Detect which cell encompasses the target text, then output its (X, Y) center coordinate. 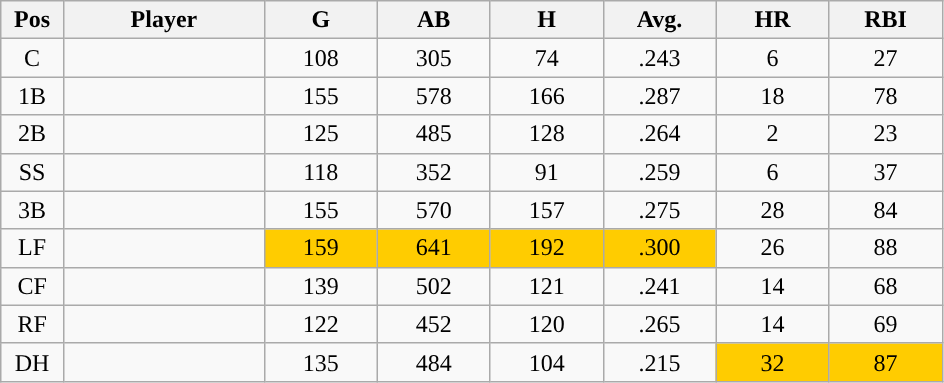
88 (886, 248)
192 (546, 248)
RBI (886, 20)
1B (32, 96)
SS (32, 172)
91 (546, 172)
108 (320, 58)
125 (320, 134)
352 (434, 172)
485 (434, 134)
120 (546, 324)
23 (886, 134)
84 (886, 210)
166 (546, 96)
.243 (660, 58)
C (32, 58)
Avg. (660, 20)
570 (434, 210)
135 (320, 362)
.259 (660, 172)
78 (886, 96)
18 (772, 96)
139 (320, 286)
32 (772, 362)
502 (434, 286)
87 (886, 362)
DH (32, 362)
74 (546, 58)
CF (32, 286)
.215 (660, 362)
.265 (660, 324)
28 (772, 210)
37 (886, 172)
.287 (660, 96)
27 (886, 58)
Player (164, 20)
121 (546, 286)
Pos (32, 20)
G (320, 20)
LF (32, 248)
305 (434, 58)
.241 (660, 286)
26 (772, 248)
2 (772, 134)
.275 (660, 210)
157 (546, 210)
2B (32, 134)
.300 (660, 248)
452 (434, 324)
3B (32, 210)
104 (546, 362)
484 (434, 362)
68 (886, 286)
641 (434, 248)
578 (434, 96)
122 (320, 324)
69 (886, 324)
H (546, 20)
HR (772, 20)
118 (320, 172)
.264 (660, 134)
128 (546, 134)
159 (320, 248)
AB (434, 20)
RF (32, 324)
